Detect which cell encompasses the target text, then output its [X, Y] center coordinate. 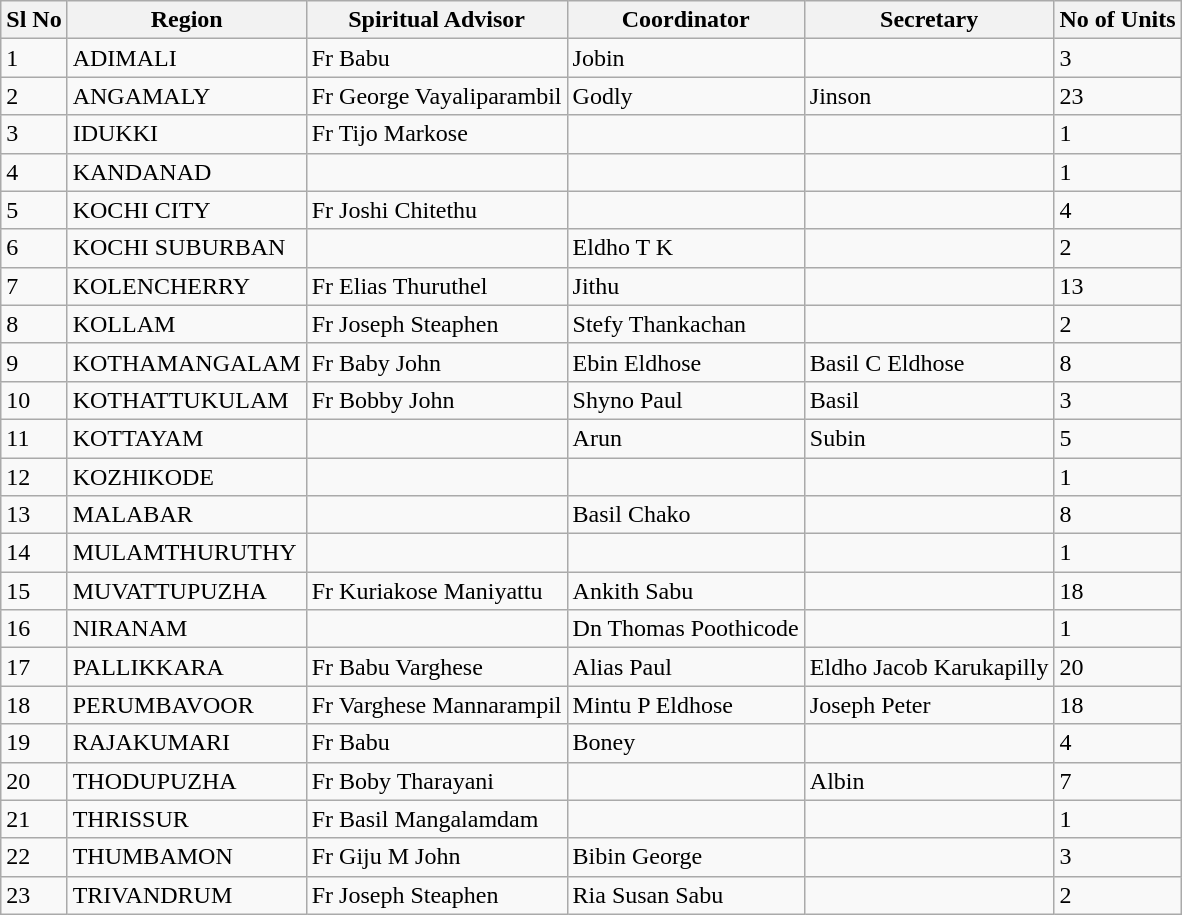
Jinson [929, 96]
Fr Elias Thuruthel [436, 286]
16 [34, 629]
Spiritual Advisor [436, 20]
Fr Bobby John [436, 400]
9 [34, 362]
Shyno Paul [686, 400]
Ankith Sabu [686, 591]
KOLLAM [186, 324]
14 [34, 553]
Ria Susan Sabu [686, 895]
Albin [929, 781]
No of Units [1118, 20]
Fr Basil Mangalamdam [436, 819]
KOLENCHERRY [186, 286]
ANGAMALY [186, 96]
KOZHIKODE [186, 477]
Basil [929, 400]
Basil Chako [686, 515]
12 [34, 477]
THUMBAMON [186, 857]
TRIVANDRUM [186, 895]
KOCHI CITY [186, 210]
Bibin George [686, 857]
Boney [686, 743]
11 [34, 438]
PALLIKKARA [186, 667]
Jithu [686, 286]
KOTHATTUKULAM [186, 400]
Fr Babu Varghese [436, 667]
NIRANAM [186, 629]
Alias Paul [686, 667]
Fr Giju M John [436, 857]
IDUKKI [186, 134]
KOTHAMANGALAM [186, 362]
KOCHI SUBURBAN [186, 248]
Stefy Thankachan [686, 324]
Godly [686, 96]
Fr Baby John [436, 362]
Fr Varghese Mannarampil [436, 705]
Eldho Jacob Karukapilly [929, 667]
17 [34, 667]
Ebin Eldhose [686, 362]
Dn Thomas Poothicode [686, 629]
KANDANAD [186, 172]
RAJAKUMARI [186, 743]
15 [34, 591]
THRISSUR [186, 819]
MUVATTUPUZHA [186, 591]
Fr Joshi Chitethu [436, 210]
MALABAR [186, 515]
THODUPUZHA [186, 781]
Mintu P Eldhose [686, 705]
Sl No [34, 20]
10 [34, 400]
6 [34, 248]
Fr Boby Tharayani [436, 781]
Joseph Peter [929, 705]
Region [186, 20]
Arun [686, 438]
PERUMBAVOOR [186, 705]
22 [34, 857]
Coordinator [686, 20]
ADIMALI [186, 58]
KOTTAYAM [186, 438]
Subin [929, 438]
Basil C Eldhose [929, 362]
Fr Tijo Markose [436, 134]
Secretary [929, 20]
Eldho T K [686, 248]
MULAMTHURUTHY [186, 553]
19 [34, 743]
21 [34, 819]
Jobin [686, 58]
Fr Kuriakose Maniyattu [436, 591]
Fr George Vayaliparambil [436, 96]
